Scan for the cell matching the given text and deliver its (X, Y) coordinate at center. 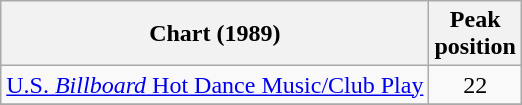
Peakposition (475, 34)
U.S. Billboard Hot Dance Music/Club Play (215, 85)
22 (475, 85)
Chart (1989) (215, 34)
